Return (x, y) of the center of cell containing provided text 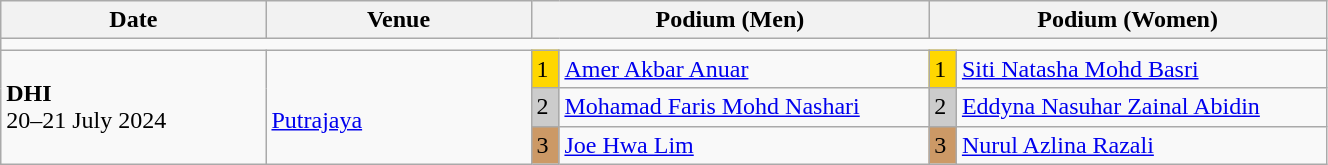
Nurul Azlina Razali (1141, 145)
Eddyna Nasuhar Zainal Abidin (1141, 107)
Putrajaya (398, 107)
Siti Natasha Mohd Basri (1141, 69)
Joe Hwa Lim (744, 145)
Mohamad Faris Mohd Nashari (744, 107)
Venue (398, 20)
Podium (Men) (730, 20)
Date (134, 20)
DHI 20–21 July 2024 (134, 107)
Podium (Women) (1128, 20)
Amer Akbar Anuar (744, 69)
